Locate the cell with the specified text and output its (x, y) center coordinate. 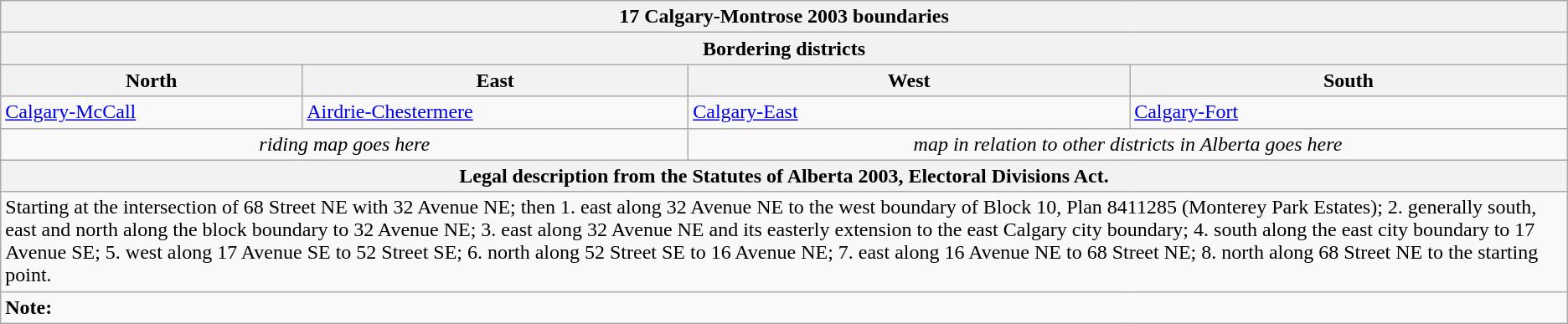
West (910, 80)
map in relation to other districts in Alberta goes here (1128, 144)
South (1349, 80)
North (152, 80)
Calgary-Fort (1349, 112)
Note: (784, 307)
Bordering districts (784, 49)
Calgary-East (910, 112)
Calgary-McCall (152, 112)
Airdrie-Chestermere (496, 112)
East (496, 80)
Legal description from the Statutes of Alberta 2003, Electoral Divisions Act. (784, 176)
riding map goes here (345, 144)
17 Calgary-Montrose 2003 boundaries (784, 17)
